Capture the cell that displays the provided text and extract its (x, y) central coordinate. 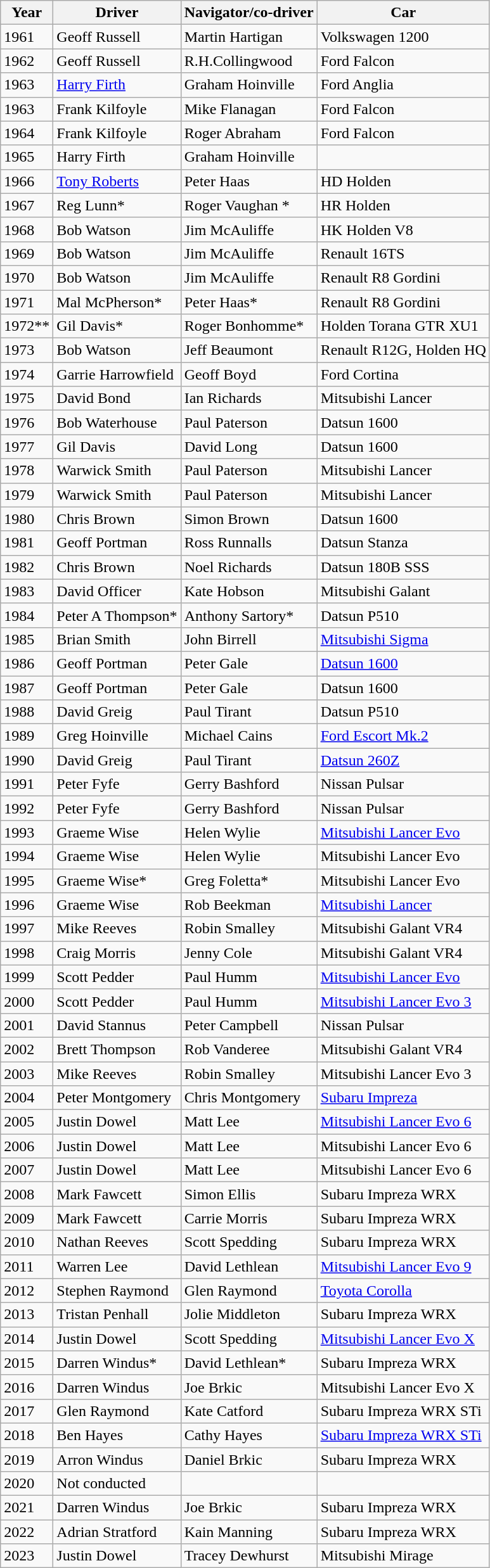
David Stannus (117, 1025)
1973 (27, 350)
Craig Morris (117, 953)
Renault 16TS (403, 253)
1974 (27, 374)
2011 (27, 1266)
1979 (27, 495)
Mitsubishi Mirage (403, 1556)
Daniel Brkic (248, 1459)
1996 (27, 905)
2002 (27, 1049)
Darren Windus* (117, 1363)
Garrie Harrowfield (117, 374)
1990 (27, 760)
Mitsubishi Galant (403, 591)
David Lethlean* (248, 1363)
1999 (27, 977)
1989 (27, 736)
Geoff Boyd (248, 374)
1986 (27, 663)
1967 (27, 205)
1991 (27, 784)
HK Holden V8 (403, 229)
2017 (27, 1411)
Roger Bonhomme* (248, 326)
Peter Campbell (248, 1025)
Gil Davis* (117, 326)
Datsun 260Z (403, 760)
1976 (27, 423)
Cathy Hayes (248, 1435)
Navigator/co-driver (248, 13)
1997 (27, 929)
2023 (27, 1556)
Peter Haas (248, 181)
2009 (27, 1218)
Year (27, 13)
Gil Davis (117, 447)
2019 (27, 1459)
Stephen Raymond (117, 1291)
2014 (27, 1339)
Holden Torana GTR XU1 (403, 326)
Car (403, 13)
1969 (27, 253)
1962 (27, 61)
1970 (27, 277)
2005 (27, 1122)
1998 (27, 953)
Rob Beekman (248, 905)
Ford Escort Mk.2 (403, 736)
Ross Runnalls (248, 543)
Driver (117, 13)
Greg Foletta* (248, 881)
Mitsubishi Lancer Evo 9 (403, 1266)
1988 (27, 712)
1983 (27, 591)
Ford Anglia (403, 85)
Greg Hoinville (117, 736)
1971 (27, 302)
Subaru Impreza (403, 1098)
Warren Lee (117, 1266)
1965 (27, 157)
HR Holden (403, 205)
1993 (27, 832)
Tristan Penhall (117, 1315)
Kate Catford (248, 1411)
2018 (27, 1435)
2006 (27, 1146)
1966 (27, 181)
Carrie Morris (248, 1218)
Graeme Wise* (117, 881)
1995 (27, 881)
Mitsubishi Sigma (403, 639)
Adrian Stratford (117, 1532)
Kate Hobson (248, 591)
Not conducted (117, 1484)
Tony Roberts (117, 181)
Kain Manning (248, 1532)
2010 (27, 1242)
Noel Richards (248, 567)
2015 (27, 1363)
1987 (27, 687)
1975 (27, 398)
HD Holden (403, 181)
1978 (27, 471)
2001 (27, 1025)
1968 (27, 229)
Mal McPherson* (117, 302)
1980 (27, 519)
Toyota Corolla (403, 1291)
2021 (27, 1508)
R.H.Collingwood (248, 61)
2013 (27, 1315)
Peter Montgomery (117, 1098)
1964 (27, 133)
Jolie Middleton (248, 1315)
Anthony Sartory* (248, 615)
1981 (27, 543)
2020 (27, 1484)
Tracey Dewhurst (248, 1556)
Simon Brown (248, 519)
David Lethlean (248, 1266)
Reg Lunn* (117, 205)
Bob Waterhouse (117, 423)
1984 (27, 615)
2003 (27, 1074)
2000 (27, 1001)
John Birrell (248, 639)
Volkswagen 1200 (403, 37)
David Long (248, 447)
Brett Thompson (117, 1049)
1992 (27, 808)
Roger Vaughan * (248, 205)
2008 (27, 1194)
Simon Ellis (248, 1194)
Ford Cortina (403, 374)
Jenny Cole (248, 953)
Datsun 180B SSS (403, 567)
Jeff Beaumont (248, 350)
Nathan Reeves (117, 1242)
2016 (27, 1387)
2022 (27, 1532)
Martin Hartigan (248, 37)
2004 (27, 1098)
Chris Montgomery (248, 1098)
Rob Vanderee (248, 1049)
1972** (27, 326)
2012 (27, 1291)
1977 (27, 447)
David Bond (117, 398)
Roger Abraham (248, 133)
1985 (27, 639)
Michael Cains (248, 736)
Peter Haas* (248, 302)
Arron Windus (117, 1459)
Brian Smith (117, 639)
Peter A Thompson* (117, 615)
1961 (27, 37)
Ben Hayes (117, 1435)
Renault R12G, Holden HQ (403, 350)
Ian Richards (248, 398)
Datsun Stanza (403, 543)
David Officer (117, 591)
Mike Flanagan (248, 109)
1982 (27, 567)
2007 (27, 1170)
1994 (27, 857)
